Scan for the cell matching the given text and deliver its (X, Y) coordinate at center. 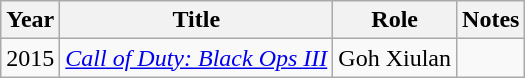
Call of Duty: Black Ops III (196, 58)
Title (196, 20)
Goh Xiulan (395, 58)
Year (30, 20)
Notes (491, 20)
2015 (30, 58)
Role (395, 20)
